Extract the [x, y] coordinate from the center of the cell holding the provided text.  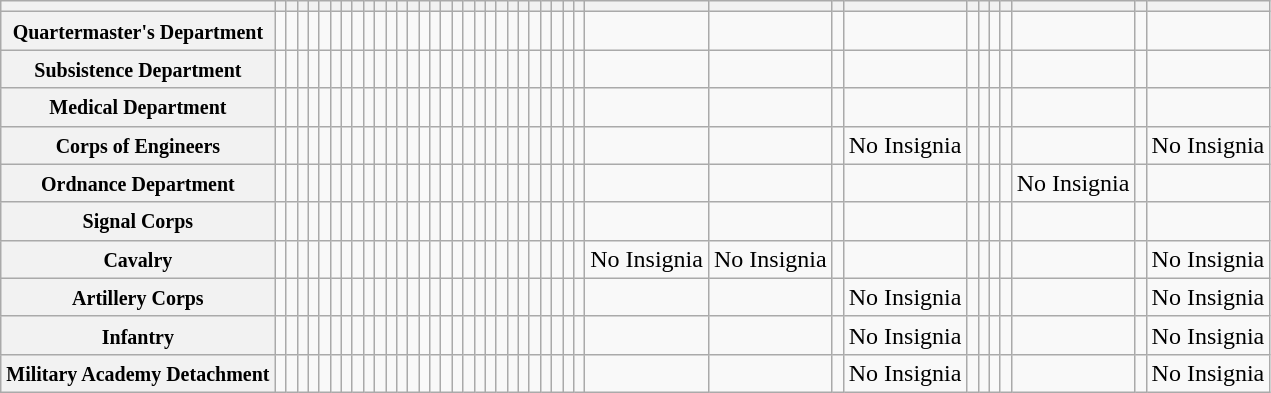
Artillery Corps [138, 297]
Infantry [138, 335]
Signal Corps [138, 221]
Quartermaster's Department [138, 31]
Ordnance Department [138, 183]
Military Academy Detachment [138, 373]
Cavalry [138, 259]
Corps of Engineers [138, 145]
Subsistence Department [138, 69]
Medical Department [138, 107]
